Locate the cell with the specified text and output its (X, Y) center coordinate. 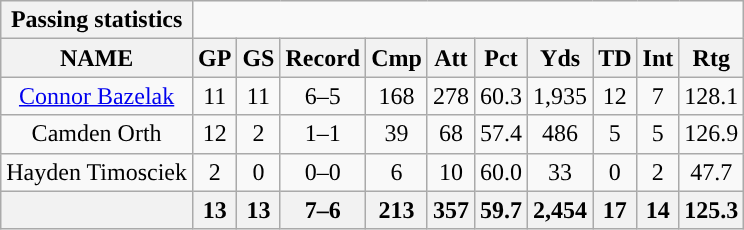
Yds (560, 58)
60.0 (500, 172)
486 (560, 134)
17 (615, 210)
Cmp (397, 58)
128.1 (712, 96)
60.3 (500, 96)
125.3 (712, 210)
TD (615, 58)
Att (450, 58)
59.7 (500, 210)
7 (658, 96)
Int (658, 58)
39 (397, 134)
Hayden Timosciek (97, 172)
57.4 (500, 134)
213 (397, 210)
47.7 (712, 172)
Record (323, 58)
7–6 (323, 210)
10 (450, 172)
NAME (97, 58)
0–0 (323, 172)
1,935 (560, 96)
2,454 (560, 210)
Pct (500, 58)
68 (450, 134)
126.9 (712, 134)
6–5 (323, 96)
GP (214, 58)
Camden Orth (97, 134)
168 (397, 96)
Connor Bazelak (97, 96)
Passing statistics (97, 20)
278 (450, 96)
6 (397, 172)
33 (560, 172)
1–1 (323, 134)
Rtg (712, 58)
14 (658, 210)
GS (258, 58)
357 (450, 210)
